Pinpoint the cell where the given text exists, returning its (X, Y) midpoint coordinate. 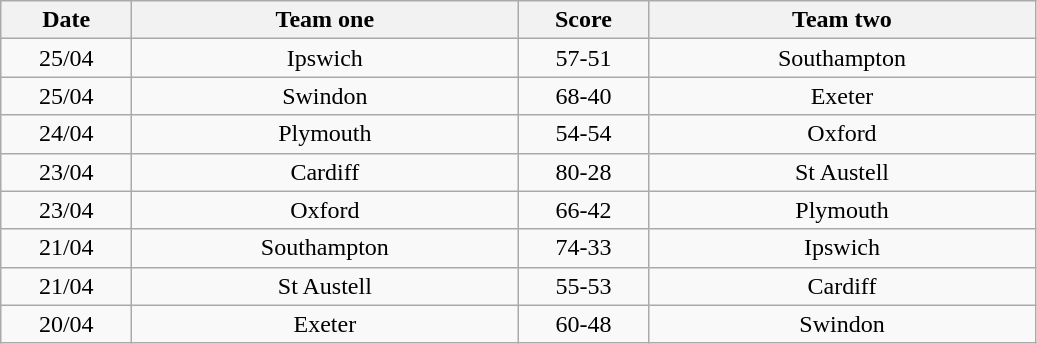
55-53 (584, 286)
74-33 (584, 248)
66-42 (584, 210)
24/04 (66, 134)
54-54 (584, 134)
Team one (325, 20)
Team two (842, 20)
Score (584, 20)
68-40 (584, 96)
Date (66, 20)
80-28 (584, 172)
60-48 (584, 324)
57-51 (584, 58)
20/04 (66, 324)
